Scan for the cell matching the given text and deliver its (X, Y) coordinate at center. 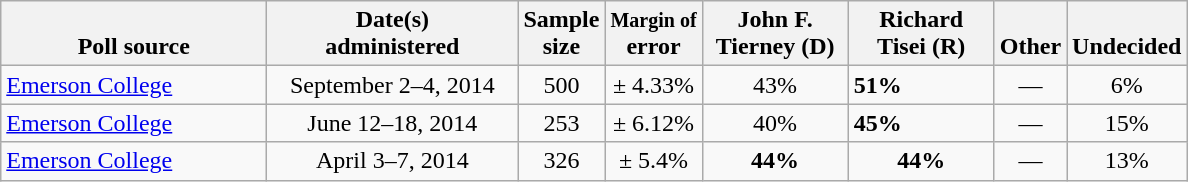
13% (1127, 161)
40% (775, 123)
253 (562, 123)
April 3–7, 2014 (392, 161)
RichardTisei (R) (921, 34)
± 4.33% (654, 85)
John F.Tierney (D) (775, 34)
6% (1127, 85)
43% (775, 85)
± 5.4% (654, 161)
September 2–4, 2014 (392, 85)
Poll source (134, 34)
Undecided (1127, 34)
Other (1030, 34)
± 6.12% (654, 123)
45% (921, 123)
51% (921, 85)
June 12–18, 2014 (392, 123)
Date(s)administered (392, 34)
Margin oferror (654, 34)
500 (562, 85)
15% (1127, 123)
Samplesize (562, 34)
326 (562, 161)
